Locate the cell with the specified text and output its [X, Y] center coordinate. 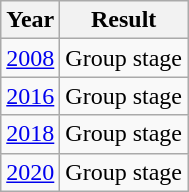
2018 [30, 134]
2020 [30, 172]
Result [124, 20]
2008 [30, 58]
Year [30, 20]
2016 [30, 96]
